Capture the cell that displays the provided text and extract its [X, Y] central coordinate. 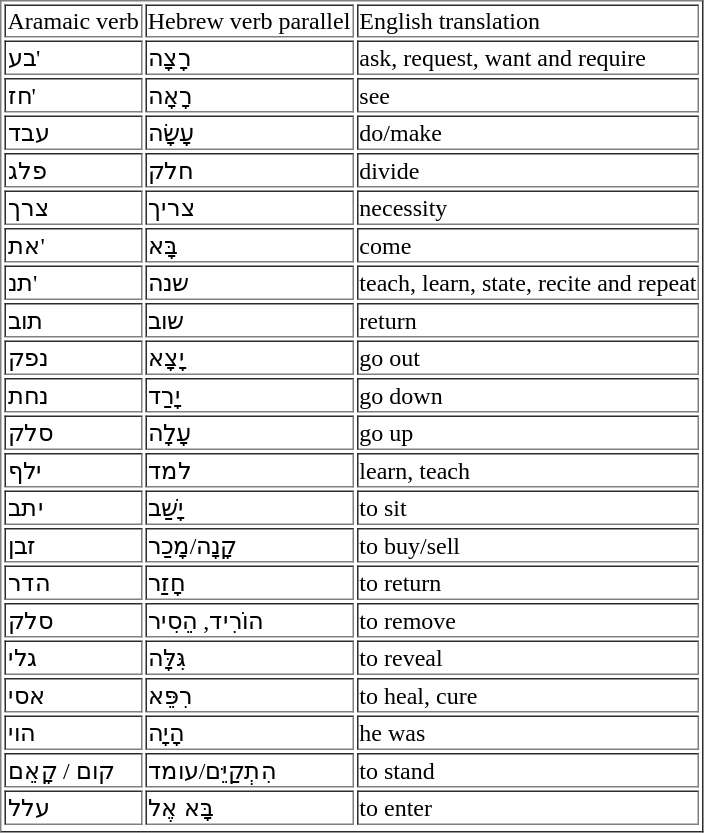
חלק [250, 170]
קָנָה/מָכַר [250, 545]
learn, teach [528, 470]
go up [528, 433]
יתב [72, 507]
הִתְקַיֵּם/עומד [250, 770]
תנ' [72, 283]
do/make [528, 133]
חָזַר [250, 583]
בָּא [250, 245]
English translation [528, 20]
to buy/sell [528, 545]
teach, learn, state, recite and repeat [528, 283]
פלג [72, 170]
צרך [72, 207]
go down [528, 395]
רָאָה [250, 95]
עלל [72, 807]
return [528, 320]
he was [528, 733]
צריך [250, 207]
Aramaic verb [72, 20]
יָצָא [250, 357]
to sit [528, 507]
see [528, 95]
נחת [72, 395]
אסי [72, 695]
תוב [72, 320]
ילף [72, 470]
to return [528, 583]
יָרַד [250, 395]
גלי [72, 657]
קום / קָאֵם [72, 770]
הוי [72, 733]
to stand [528, 770]
divide [528, 170]
נפק [72, 357]
זבן [72, 545]
הוֹרִיד, הֵסִיר [250, 620]
Hebrew verb parallel [250, 20]
שנה [250, 283]
רָצָה [250, 57]
to remove [528, 620]
to reveal [528, 657]
עבד [72, 133]
גִּלָּה [250, 657]
עָלָה [250, 433]
למד [250, 470]
go out [528, 357]
come [528, 245]
הדר [72, 583]
רִפֵּא [250, 695]
בע' [72, 57]
הָיָה [250, 733]
את' [72, 245]
יָשַׁב [250, 507]
בָּא אֶל [250, 807]
עָשָׂה [250, 133]
to enter [528, 807]
ask, request, want and require [528, 57]
שוב [250, 320]
necessity [528, 207]
to heal, cure [528, 695]
חז' [72, 95]
